Capture the cell that displays the provided text and extract its [x, y] central coordinate. 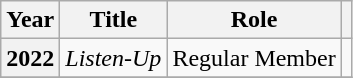
Listen-Up [114, 58]
Regular Member [254, 58]
Title [114, 20]
2022 [30, 58]
Role [254, 20]
Year [30, 20]
